Output the [x, y] coordinate of the center of the cell containing the given text.  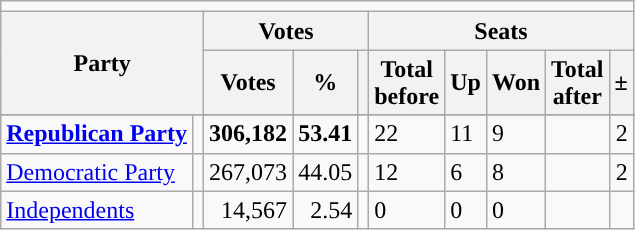
2.54 [326, 210]
Up [466, 82]
9 [516, 134]
Seats [502, 31]
306,182 [248, 134]
Party [102, 64]
Republican Party [97, 134]
6 [466, 172]
Totalafter [578, 82]
53.41 [326, 134]
± [621, 82]
8 [516, 172]
11 [466, 134]
Democratic Party [97, 172]
Won [516, 82]
44.05 [326, 172]
% [326, 82]
267,073 [248, 172]
Totalbefore [407, 82]
14,567 [248, 210]
Independents [97, 210]
12 [407, 172]
22 [407, 134]
